Provide the (X, Y) coordinate of the cell's center where the given text is located.  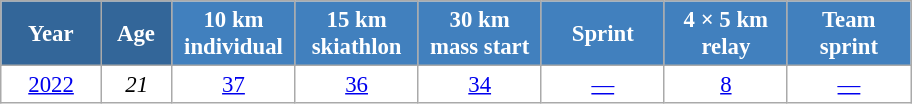
36 (356, 85)
21 (136, 85)
34 (480, 85)
Age (136, 34)
37 (234, 85)
15 km skiathlon (356, 34)
10 km individual (234, 34)
2022 (52, 85)
Team sprint (848, 34)
30 km mass start (480, 34)
4 × 5 km relay (726, 34)
8 (726, 85)
Year (52, 34)
Sprint (602, 34)
